Search for the cell housing the specified text and yield its [X, Y] center coordinate. 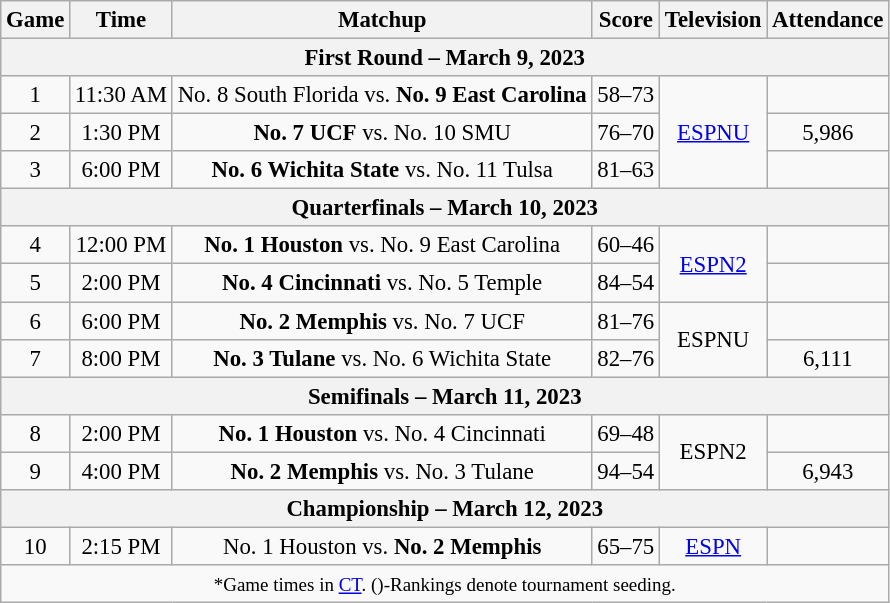
7 [36, 358]
Semifinals – March 11, 2023 [445, 396]
4:00 PM [122, 471]
81–63 [626, 170]
No. 1 Houston vs. No. 9 East Carolina [382, 245]
82–76 [626, 358]
No. 8 South Florida vs. No. 9 East Carolina [382, 95]
8 [36, 433]
69–48 [626, 433]
4 [36, 245]
Quarterfinals – March 10, 2023 [445, 208]
No. 1 Houston vs. No. 2 Memphis [382, 546]
58–73 [626, 95]
*Game times in CT. ()-Rankings denote tournament seeding. [445, 584]
Game [36, 20]
2 [36, 133]
First Round – March 9, 2023 [445, 58]
2:15 PM [122, 546]
5,986 [828, 133]
76–70 [626, 133]
No. 3 Tulane vs. No. 6 Wichita State [382, 358]
Television [714, 20]
6 [36, 321]
11:30 AM [122, 95]
94–54 [626, 471]
Attendance [828, 20]
6,943 [828, 471]
8:00 PM [122, 358]
No. 2 Memphis vs. No. 3 Tulane [382, 471]
81–76 [626, 321]
5 [36, 283]
84–54 [626, 283]
12:00 PM [122, 245]
10 [36, 546]
ESPN [714, 546]
No. 1 Houston vs. No. 4 Cincinnati [382, 433]
65–75 [626, 546]
Score [626, 20]
3 [36, 170]
1:30 PM [122, 133]
60–46 [626, 245]
6,111 [828, 358]
No. 4 Cincinnati vs. No. 5 Temple [382, 283]
9 [36, 471]
Championship – March 12, 2023 [445, 509]
No. 7 UCF vs. No. 10 SMU [382, 133]
No. 2 Memphis vs. No. 7 UCF [382, 321]
1 [36, 95]
Time [122, 20]
No. 6 Wichita State vs. No. 11 Tulsa [382, 170]
Matchup [382, 20]
